Provide the (X, Y) coordinate of the cell's center where the given text is located.  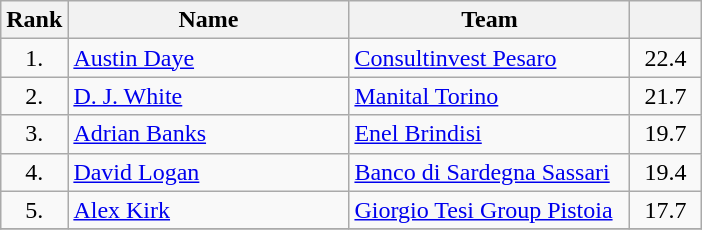
Enel Brindisi (490, 134)
21.7 (666, 96)
Banco di Sardegna Sassari (490, 172)
Giorgio Tesi Group Pistoia (490, 210)
D. J. White (208, 96)
19.7 (666, 134)
David Logan (208, 172)
Name (208, 20)
22.4 (666, 58)
17.7 (666, 210)
3. (34, 134)
Consultinvest Pesaro (490, 58)
2. (34, 96)
Austin Daye (208, 58)
Alex Kirk (208, 210)
Rank (34, 20)
5. (34, 210)
Manital Torino (490, 96)
4. (34, 172)
Team (490, 20)
19.4 (666, 172)
1. (34, 58)
Adrian Banks (208, 134)
